Return [x, y] of the center of cell containing provided text 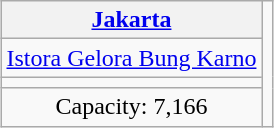
Jakarta [132, 20]
Istora Gelora Bung Karno [132, 58]
Capacity: 7,166 [132, 107]
